Detect which cell encompasses the target text, then output its [x, y] center coordinate. 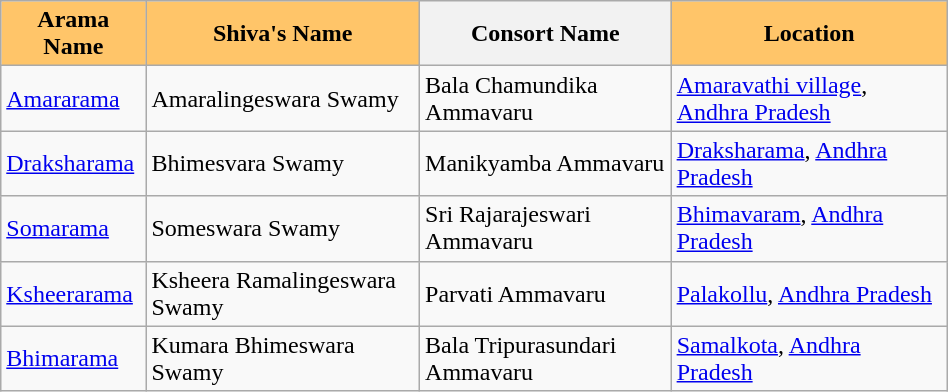
Ksheerarama [74, 294]
Draksharama [74, 164]
Amaralingeswara Swamy [283, 98]
Bala Chamundika Ammavaru [546, 98]
Consort Name [546, 34]
Palakollu, Andhra Pradesh [809, 294]
Draksharama, Andhra Pradesh [809, 164]
Sri Rajarajeswari Ammavaru [546, 228]
Ksheera Ramalingeswara Swamy [283, 294]
Location [809, 34]
Bhimavaram, Andhra Pradesh [809, 228]
Amararama [74, 98]
Samalkota, Andhra Pradesh [809, 358]
Arama Name [74, 34]
Amaravathi village, Andhra Pradesh [809, 98]
Someswara Swamy [283, 228]
Kumara Bhimeswara Swamy [283, 358]
Somarama [74, 228]
Parvati Ammavaru [546, 294]
Bhimarama [74, 358]
Bhimesvara Swamy [283, 164]
Shiva's Name [283, 34]
Bala Tripurasundari Ammavaru [546, 358]
Manikyamba Ammavaru [546, 164]
